For the text-containing cell, return its midpoint in (x, y) coordinate format. 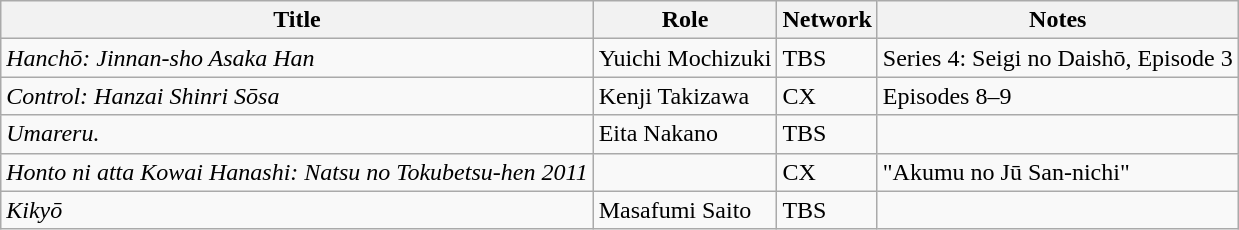
Masafumi Saito (685, 210)
"Akumu no Jū San-nichi" (1058, 172)
Network (827, 20)
Kikyō (297, 210)
Title (297, 20)
Episodes 8–9 (1058, 96)
Series 4: Seigi no Daishō, Episode 3 (1058, 58)
Hanchō: Jinnan-sho Asaka Han (297, 58)
Kenji Takizawa (685, 96)
Umareru. (297, 134)
Control: Hanzai Shinri Sōsa (297, 96)
Yuichi Mochizuki (685, 58)
Honto ni atta Kowai Hanashi: Natsu no Tokubetsu-hen 2011 (297, 172)
Eita Nakano (685, 134)
Notes (1058, 20)
Role (685, 20)
